Return the [X, Y] coordinate for the center point of the cell that contains the specified text.  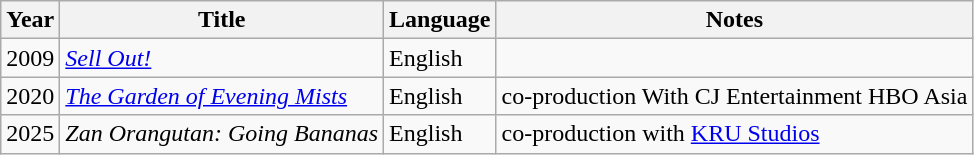
Language [440, 20]
Sell Out! [222, 58]
2025 [30, 134]
co-production with KRU Studios [734, 134]
Year [30, 20]
Title [222, 20]
Notes [734, 20]
2009 [30, 58]
2020 [30, 96]
Zan Orangutan: Going Bananas [222, 134]
The Garden of Evening Mists [222, 96]
co-production With CJ Entertainment HBO Asia [734, 96]
